Find where the given text appears and provide that cell's center as (x, y) coordinate. 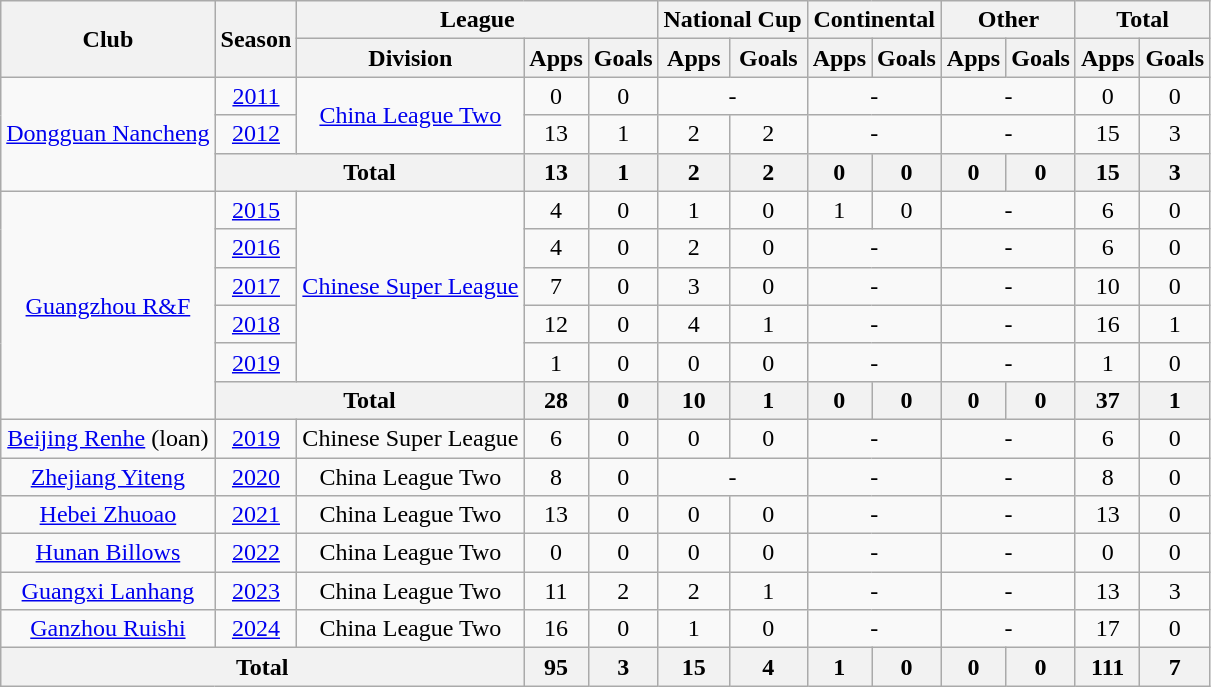
Dongguan Nancheng (108, 134)
Other (1008, 20)
National Cup (732, 20)
2012 (256, 134)
2011 (256, 96)
Continental (874, 20)
37 (1107, 400)
2017 (256, 286)
95 (556, 667)
2023 (256, 591)
Zhejiang Yiteng (108, 477)
2020 (256, 477)
Hebei Zhuoao (108, 515)
Beijing Renhe (loan) (108, 438)
Season (256, 39)
Division (410, 58)
12 (556, 324)
Club (108, 39)
2022 (256, 553)
2018 (256, 324)
League (478, 20)
Guangxi Lanhang (108, 591)
Hunan Billows (108, 553)
2015 (256, 210)
2016 (256, 248)
11 (556, 591)
Guangzhou R&F (108, 305)
111 (1107, 667)
17 (1107, 629)
2024 (256, 629)
Ganzhou Ruishi (108, 629)
28 (556, 400)
2021 (256, 515)
